Determine the [x, y] coordinate at the center of the cell enclosing the given text.  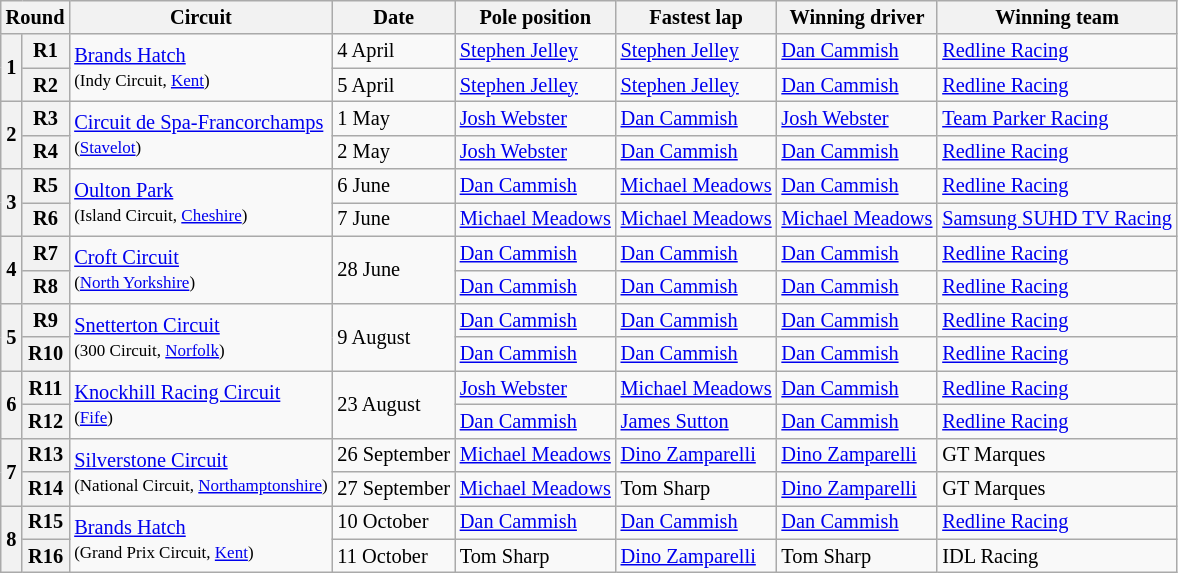
7 [12, 472]
Oulton Park(Island Circuit, Cheshire) [200, 202]
R8 [46, 287]
Snetterton Circuit(300 Circuit, Norfolk) [200, 336]
23 August [393, 404]
R5 [46, 186]
Team Parker Racing [1056, 118]
3 [12, 202]
26 September [393, 455]
R2 [46, 85]
28 June [393, 270]
2 May [393, 152]
Fastest lap [696, 17]
IDL Racing [1056, 556]
Circuit de Spa-Francorchamps(Stavelot) [200, 134]
R12 [46, 421]
Round [36, 17]
R16 [46, 556]
27 September [393, 489]
R14 [46, 489]
10 October [393, 522]
Brands Hatch(Indy Circuit, Kent) [200, 68]
9 August [393, 336]
R11 [46, 388]
Brands Hatch(Grand Prix Circuit, Kent) [200, 538]
James Sutton [696, 421]
R3 [46, 118]
R15 [46, 522]
Croft Circuit(North Yorkshire) [200, 270]
R4 [46, 152]
6 [12, 404]
2 [12, 134]
1 [12, 68]
R6 [46, 219]
Winning team [1056, 17]
Samsung SUHD TV Racing [1056, 219]
R1 [46, 51]
Circuit [200, 17]
7 June [393, 219]
Date [393, 17]
Pole position [536, 17]
Knockhill Racing Circuit(Fife) [200, 404]
Silverstone Circuit(National Circuit, Northamptonshire) [200, 472]
R7 [46, 253]
R13 [46, 455]
5 April [393, 85]
4 [12, 270]
4 April [393, 51]
1 May [393, 118]
5 [12, 336]
8 [12, 538]
Winning driver [858, 17]
11 October [393, 556]
R9 [46, 320]
R10 [46, 354]
6 June [393, 186]
